Pinpoint the cell where the given text exists, returning its [x, y] midpoint coordinate. 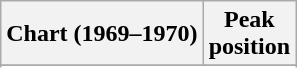
Chart (1969–1970) [102, 34]
Peakposition [249, 34]
